Pinpoint the cell where the given text exists, returning its (x, y) midpoint coordinate. 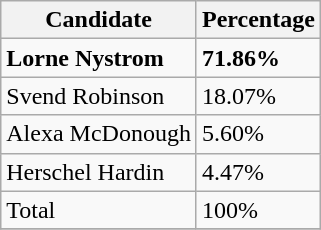
Alexa McDonough (99, 134)
Total (99, 210)
Herschel Hardin (99, 172)
18.07% (258, 96)
Lorne Nystrom (99, 58)
5.60% (258, 134)
71.86% (258, 58)
100% (258, 210)
4.47% (258, 172)
Candidate (99, 20)
Percentage (258, 20)
Svend Robinson (99, 96)
